Output the (X, Y) coordinate of the center of the cell containing the given text.  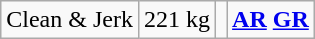
AR GR (271, 20)
221 kg (176, 20)
Clean & Jerk (70, 20)
